Output the [x, y] coordinate of the center of the cell containing the given text.  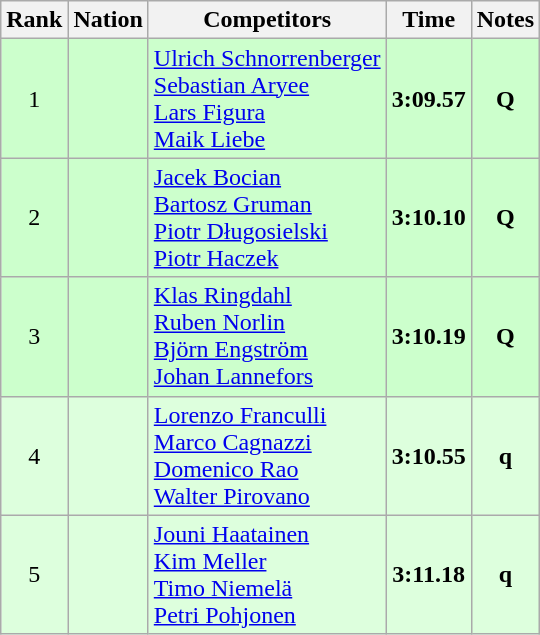
Nation [108, 20]
Klas RingdahlRuben NorlinBjörn EngströmJohan Lannefors [267, 336]
1 [34, 98]
3:10.10 [428, 218]
3:11.18 [428, 574]
Rank [34, 20]
3:10.55 [428, 456]
2 [34, 218]
3 [34, 336]
Ulrich SchnorrenbergerSebastian AryeeLars FiguraMaik Liebe [267, 98]
Lorenzo FranculliMarco CagnazziDomenico RaoWalter Pirovano [267, 456]
Competitors [267, 20]
Jacek BocianBartosz GrumanPiotr DługosielskiPiotr Haczek [267, 218]
Time [428, 20]
Notes [505, 20]
5 [34, 574]
Jouni HaatainenKim MellerTimo NiemeläPetri Pohjonen [267, 574]
4 [34, 456]
3:09.57 [428, 98]
3:10.19 [428, 336]
